Output the [X, Y] coordinate of the center of the cell containing the given text.  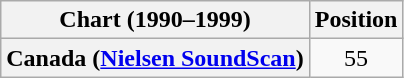
Chart (1990–1999) [155, 20]
55 [356, 58]
Position [356, 20]
Canada (Nielsen SoundScan) [155, 58]
